Return the [x, y] coordinate for the center point of the cell that contains the specified text.  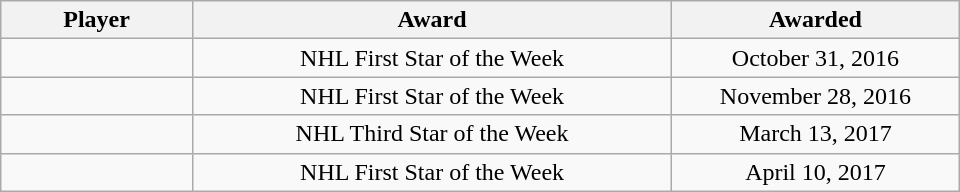
Award [432, 20]
NHL Third Star of the Week [432, 134]
Player [97, 20]
March 13, 2017 [816, 134]
April 10, 2017 [816, 172]
October 31, 2016 [816, 58]
Awarded [816, 20]
November 28, 2016 [816, 96]
